Find where the given text appears and provide that cell's center as [x, y] coordinate. 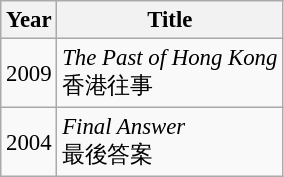
Year [29, 20]
The Past of Hong Kong 香港往事 [170, 74]
2009 [29, 74]
Final Answer 最後答案 [170, 142]
Title [170, 20]
2004 [29, 142]
